Determine the [x, y] coordinate at the center of the cell enclosing the given text.  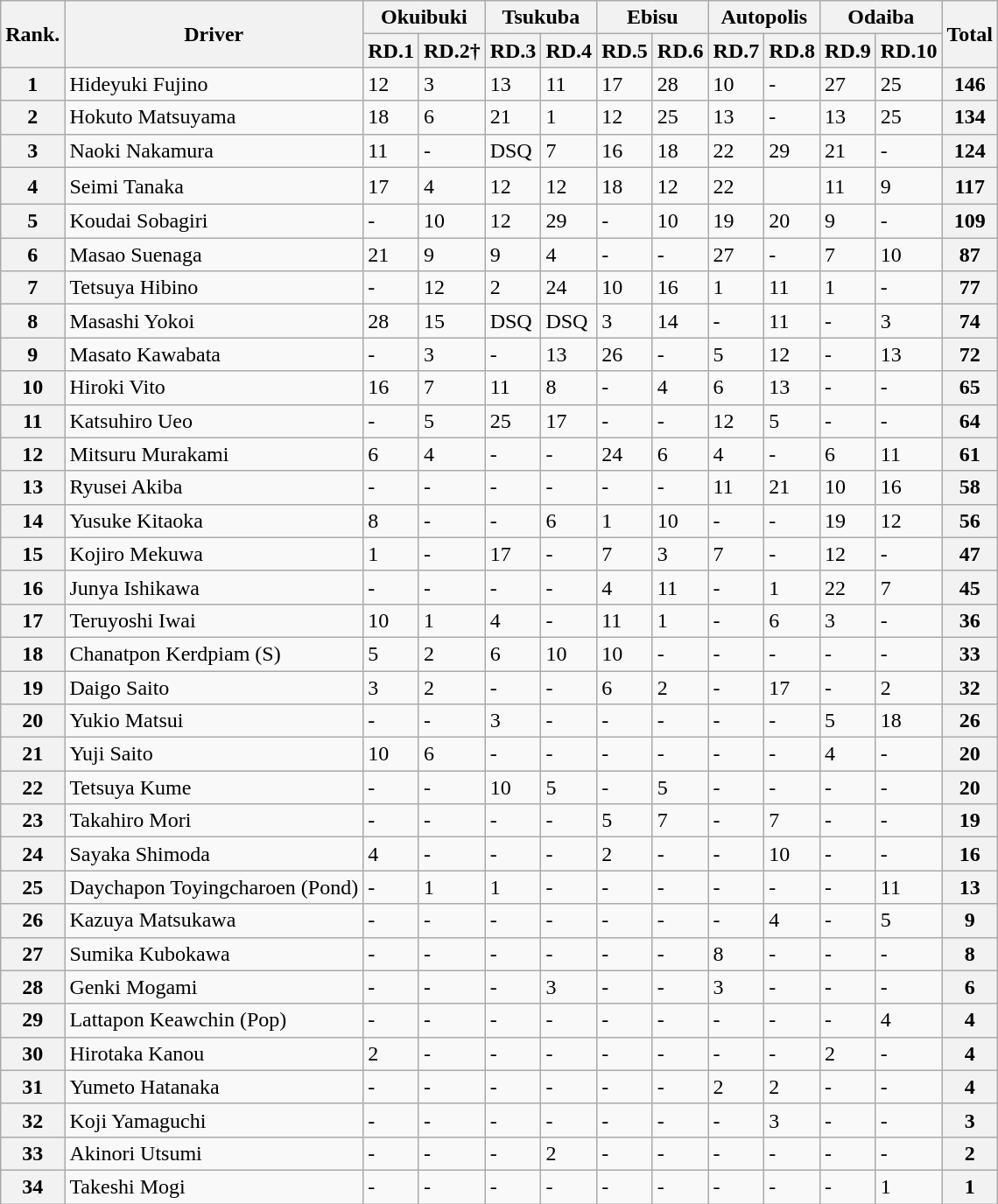
109 [970, 221]
31 [33, 1087]
Tetsuya Hibino [214, 288]
RD.7 [736, 51]
Hokuto Matsuyama [214, 117]
RD.8 [792, 51]
Naoki Nakamura [214, 150]
Masao Suenaga [214, 255]
Yukio Matsui [214, 721]
77 [970, 288]
Hiroki Vito [214, 388]
Kojiro Mekuwa [214, 554]
RD.9 [848, 51]
Masato Kawabata [214, 354]
Ebisu [653, 17]
Masashi Yokoi [214, 321]
Driver [214, 34]
Daychapon Toyingcharoen (Pond) [214, 887]
61 [970, 454]
Tsukuba [541, 17]
Yusuke Kitaoka [214, 521]
30 [33, 1053]
23 [33, 821]
Autopolis [763, 17]
Tetsuya Kume [214, 787]
134 [970, 117]
Genki Mogami [214, 987]
74 [970, 321]
Junya Ishikawa [214, 587]
87 [970, 255]
Rank. [33, 34]
58 [970, 487]
Koudai Sobagiri [214, 221]
64 [970, 421]
Mitsuru Murakami [214, 454]
RD.4 [569, 51]
Yuji Saito [214, 754]
Daigo Saito [214, 687]
Lattapon Keawchin (Pop) [214, 1020]
RD.1 [391, 51]
Teruyoshi Iwai [214, 620]
Seimi Tanaka [214, 185]
Kazuya Matsukawa [214, 920]
Katsuhiro Ueo [214, 421]
RD.10 [909, 51]
Okuibuki [424, 17]
117 [970, 185]
RD.3 [513, 51]
36 [970, 620]
RD.2† [452, 51]
56 [970, 521]
45 [970, 587]
Chanatpon Kerdpiam (S) [214, 654]
Ryusei Akiba [214, 487]
Koji Yamaguchi [214, 1120]
Hirotaka Kanou [214, 1053]
47 [970, 554]
146 [970, 84]
Akinori Utsumi [214, 1153]
RD.5 [625, 51]
Odaiba [881, 17]
Sayaka Shimoda [214, 854]
65 [970, 388]
Takahiro Mori [214, 821]
Total [970, 34]
124 [970, 150]
72 [970, 354]
Yumeto Hatanaka [214, 1087]
Sumika Kubokawa [214, 954]
Hideyuki Fujino [214, 84]
Takeshi Mogi [214, 1186]
RD.6 [680, 51]
34 [33, 1186]
